Scan for the cell matching the given text and deliver its [X, Y] coordinate at center. 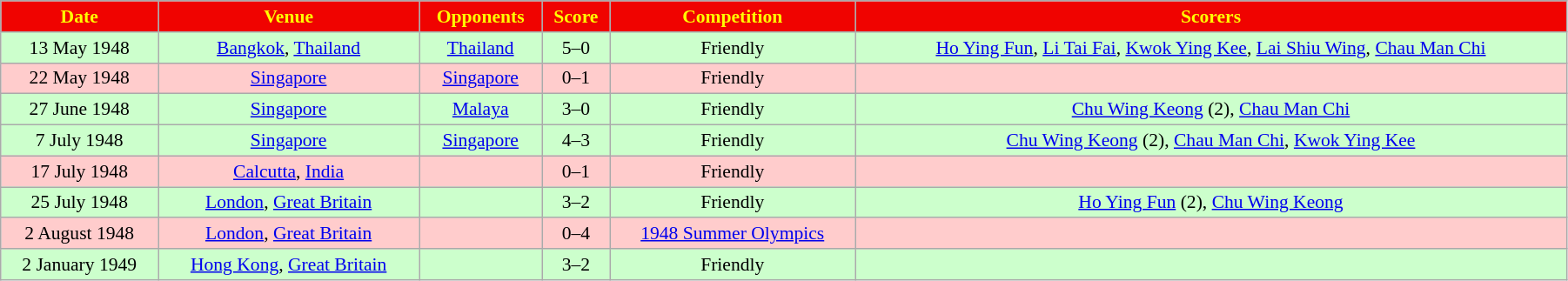
17 July 1948 [80, 171]
Malaya [480, 110]
Competition [733, 17]
Chu Wing Keong (2), Chau Man Chi, Kwok Ying Kee [1211, 141]
0–4 [576, 234]
Ho Ying Fun (2), Chu Wing Keong [1211, 203]
Score [576, 17]
Ho Ying Fun, Li Tai Fai, Kwok Ying Kee, Lai Shiu Wing, Chau Man Chi [1211, 48]
Hong Kong, Great Britain [289, 264]
Date [80, 17]
7 July 1948 [80, 141]
2 August 1948 [80, 234]
13 May 1948 [80, 48]
Scorers [1211, 17]
22 May 1948 [80, 78]
Thailand [480, 48]
1948 Summer Olympics [733, 234]
Calcutta, India [289, 171]
Bangkok, Thailand [289, 48]
Venue [289, 17]
27 June 1948 [80, 110]
2 January 1949 [80, 264]
25 July 1948 [80, 203]
5–0 [576, 48]
Chu Wing Keong (2), Chau Man Chi [1211, 110]
Opponents [480, 17]
4–3 [576, 141]
3–0 [576, 110]
